Identify which cell holds the provided text, then report its (X, Y) central coordinate. 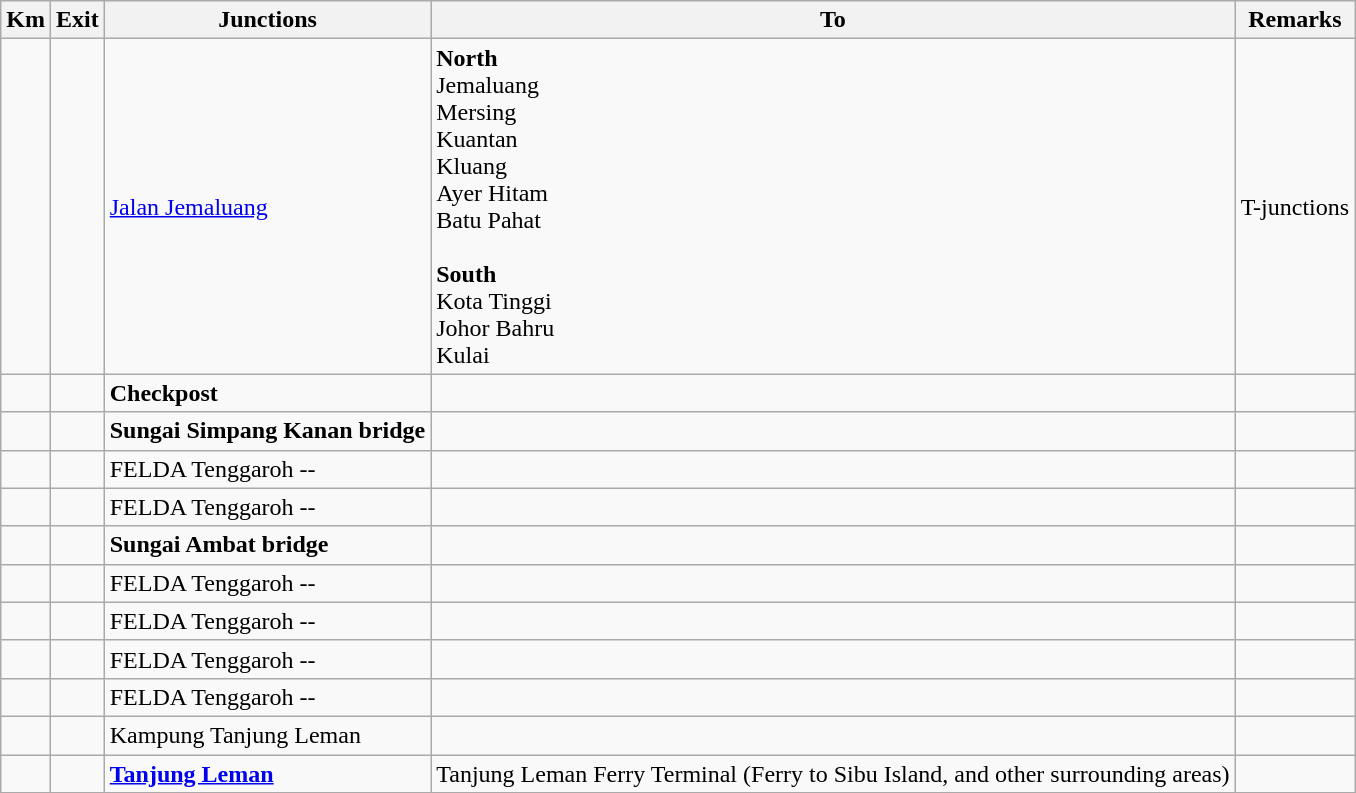
Tanjung Leman (268, 773)
Sungai Simpang Kanan bridge (268, 431)
North Jemaluang Mersing Kuantan Kluang Ayer Hitam Batu PahatSouth Kota Tinggi Johor Bahru Kulai (833, 206)
Jalan Jemaluang (268, 206)
Remarks (1295, 20)
Tanjung Leman Ferry Terminal (Ferry to Sibu Island, and other surrounding areas) (833, 773)
Exit (77, 20)
Km (26, 20)
Junctions (268, 20)
To (833, 20)
Checkpost (268, 393)
T-junctions (1295, 206)
Sungai Ambat bridge (268, 545)
Kampung Tanjung Leman (268, 735)
